Scan for the cell matching the given text and deliver its [X, Y] coordinate at center. 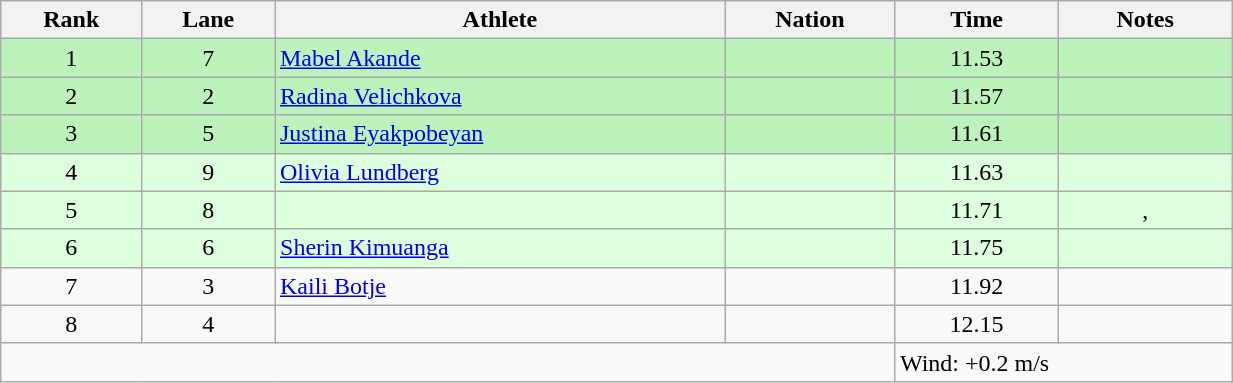
Kaili Botje [500, 286]
11.71 [976, 210]
Mabel Akande [500, 58]
11.92 [976, 286]
11.61 [976, 134]
11.53 [976, 58]
9 [208, 172]
Wind: +0.2 m/s [1062, 362]
12.15 [976, 324]
Rank [72, 20]
11.63 [976, 172]
Athlete [500, 20]
Radina Velichkova [500, 96]
Nation [810, 20]
11.75 [976, 248]
11.57 [976, 96]
1 [72, 58]
Olivia Lundberg [500, 172]
Lane [208, 20]
Notes [1146, 20]
Sherin Kimuanga [500, 248]
Justina Eyakpobeyan [500, 134]
, [1146, 210]
Time [976, 20]
